Detect which cell encompasses the target text, then output its [X, Y] center coordinate. 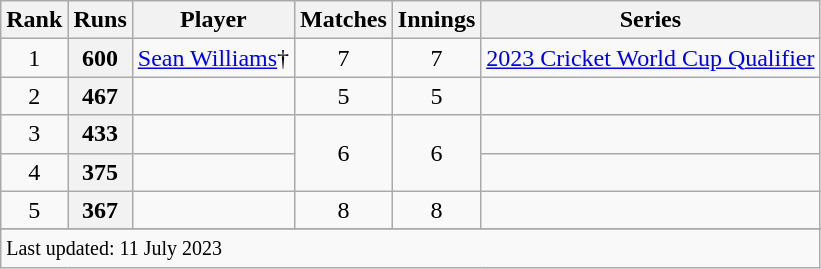
1 [34, 58]
Player [213, 20]
Matches [344, 20]
Last updated: 11 July 2023 [410, 248]
Innings [436, 20]
Sean Williams† [213, 58]
367 [100, 210]
2023 Cricket World Cup Qualifier [650, 58]
433 [100, 134]
Rank [34, 20]
Series [650, 20]
4 [34, 172]
3 [34, 134]
600 [100, 58]
Runs [100, 20]
2 [34, 96]
467 [100, 96]
375 [100, 172]
